Extract the [X, Y] coordinate from the center of the cell holding the provided text.  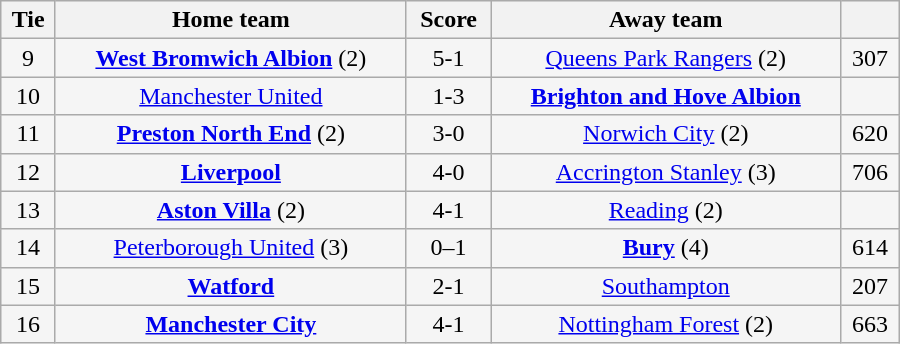
Bury (4) [666, 248]
0–1 [448, 248]
307 [870, 58]
Norwich City (2) [666, 134]
Score [448, 20]
Nottingham Forest (2) [666, 324]
16 [28, 324]
3-0 [448, 134]
Accrington Stanley (3) [666, 172]
Preston North End (2) [230, 134]
663 [870, 324]
Peterborough United (3) [230, 248]
11 [28, 134]
Reading (2) [666, 210]
Aston Villa (2) [230, 210]
620 [870, 134]
9 [28, 58]
15 [28, 286]
1-3 [448, 96]
West Bromwich Albion (2) [230, 58]
Liverpool [230, 172]
Tie [28, 20]
Southampton [666, 286]
Manchester City [230, 324]
Home team [230, 20]
2-1 [448, 286]
207 [870, 286]
10 [28, 96]
Manchester United [230, 96]
Watford [230, 286]
14 [28, 248]
614 [870, 248]
12 [28, 172]
Brighton and Hove Albion [666, 96]
Queens Park Rangers (2) [666, 58]
4-0 [448, 172]
5-1 [448, 58]
706 [870, 172]
13 [28, 210]
Away team [666, 20]
